Identify which cell holds the provided text, then report its (x, y) central coordinate. 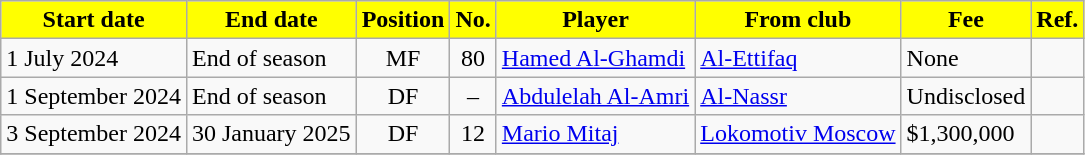
No. (473, 20)
Lokomotiv Moscow (798, 134)
1 September 2024 (94, 96)
Start date (94, 20)
80 (473, 58)
12 (473, 134)
3 September 2024 (94, 134)
Al-Nassr (798, 96)
From club (798, 20)
End date (271, 20)
Fee (966, 20)
– (473, 96)
Ref. (1058, 20)
Abdulelah Al-Amri (595, 96)
Al-Ettifaq (798, 58)
MF (403, 58)
Undisclosed (966, 96)
Mario Mitaj (595, 134)
1 July 2024 (94, 58)
30 January 2025 (271, 134)
Position (403, 20)
$1,300,000 (966, 134)
Player (595, 20)
Hamed Al-Ghamdi (595, 58)
None (966, 58)
